Scan for the cell matching the given text and deliver its [x, y] coordinate at center. 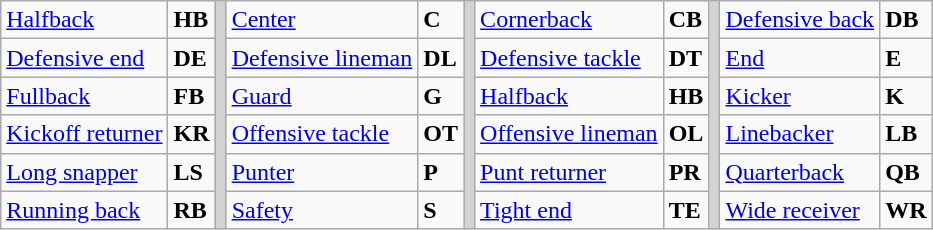
End [800, 58]
Center [322, 20]
CB [686, 20]
C [441, 20]
Kicker [800, 96]
FB [192, 96]
Defensive tackle [570, 58]
KR [192, 134]
Long snapper [84, 172]
Cornerback [570, 20]
OL [686, 134]
Punt returner [570, 172]
Running back [84, 210]
Wide receiver [800, 210]
RB [192, 210]
LB [906, 134]
LS [192, 172]
DE [192, 58]
Quarterback [800, 172]
Kickoff returner [84, 134]
TE [686, 210]
PR [686, 172]
DL [441, 58]
Offensive lineman [570, 134]
Safety [322, 210]
G [441, 96]
DB [906, 20]
Punter [322, 172]
Defensive lineman [322, 58]
Tight end [570, 210]
QB [906, 172]
Fullback [84, 96]
Offensive tackle [322, 134]
E [906, 58]
Guard [322, 96]
K [906, 96]
Defensive back [800, 20]
Linebacker [800, 134]
S [441, 210]
WR [906, 210]
Defensive end [84, 58]
P [441, 172]
DT [686, 58]
OT [441, 134]
